Output the [X, Y] coordinate of the center of the cell containing the given text.  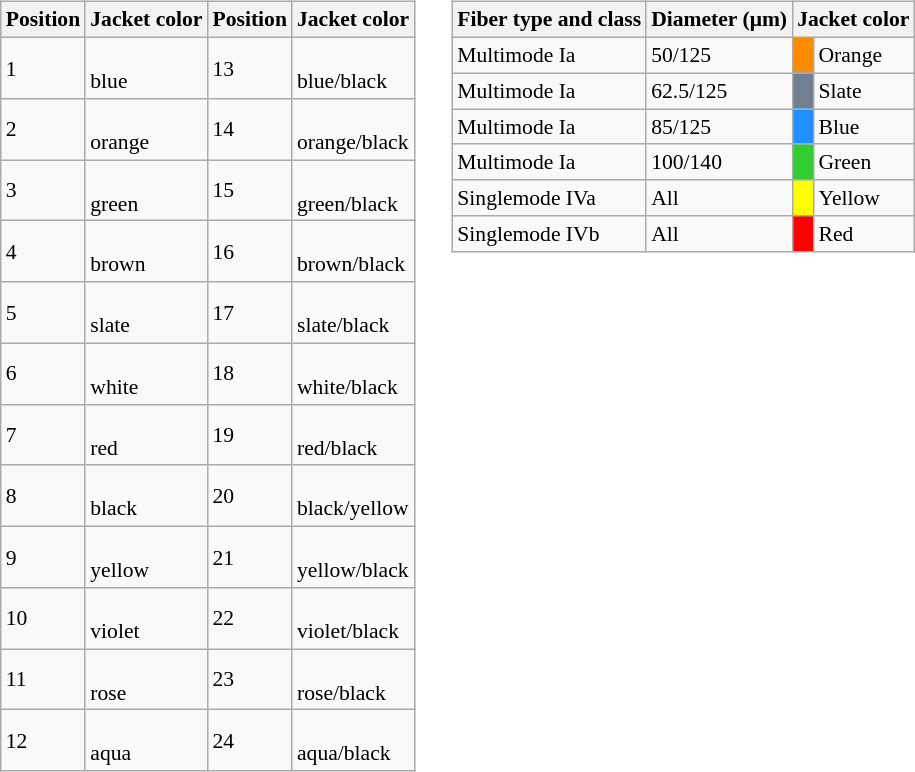
aqua [146, 740]
blue [146, 68]
aqua/black [353, 740]
white [146, 374]
15 [249, 190]
Fiber type and class [549, 20]
62.5/125 [719, 91]
14 [249, 130]
orange [146, 130]
blue/black [353, 68]
9 [43, 556]
24 [249, 740]
12 [43, 740]
100/140 [719, 162]
rose/black [353, 680]
50/125 [719, 55]
red [146, 434]
yellow [146, 556]
violet/black [353, 618]
Green [864, 162]
rose [146, 680]
Blue [864, 127]
brown [146, 252]
6 [43, 374]
orange/black [353, 130]
slate [146, 312]
Red [864, 234]
2 [43, 130]
22 [249, 618]
18 [249, 374]
violet [146, 618]
Slate [864, 91]
17 [249, 312]
brown/black [353, 252]
23 [249, 680]
3 [43, 190]
16 [249, 252]
black/yellow [353, 496]
yellow/black [353, 556]
Singlemode IVa [549, 198]
Orange [864, 55]
Diameter (μm) [719, 20]
red/black [353, 434]
Yellow [864, 198]
1 [43, 68]
11 [43, 680]
slate/black [353, 312]
8 [43, 496]
Singlemode IVb [549, 234]
4 [43, 252]
19 [249, 434]
7 [43, 434]
5 [43, 312]
85/125 [719, 127]
10 [43, 618]
white/black [353, 374]
black [146, 496]
13 [249, 68]
green/black [353, 190]
21 [249, 556]
green [146, 190]
20 [249, 496]
